Scan for the cell matching the given text and deliver its [x, y] coordinate at center. 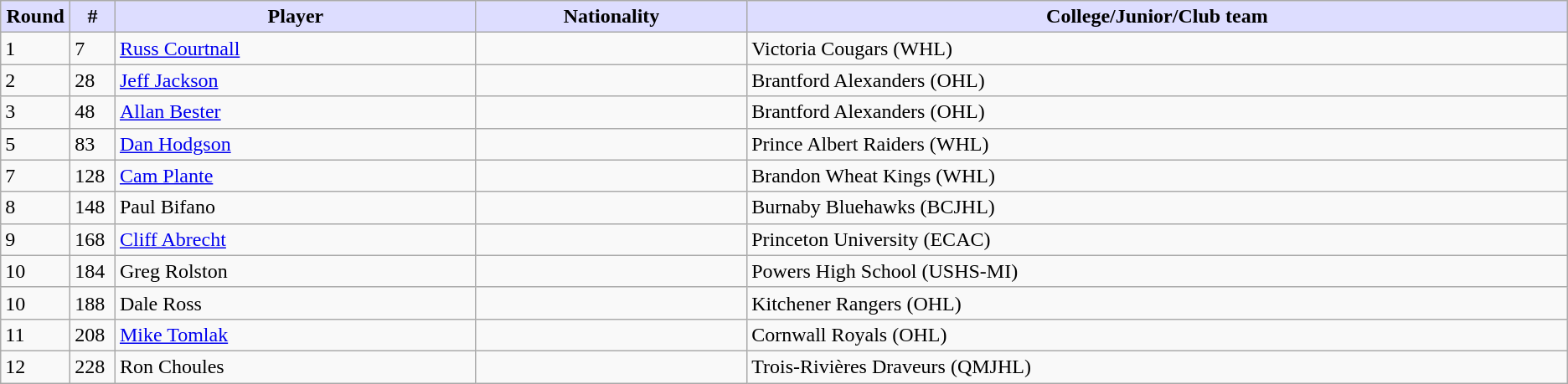
Prince Albert Raiders (WHL) [1158, 144]
8 [35, 207]
128 [93, 176]
Cornwall Royals (OHL) [1158, 335]
Russ Courtnall [295, 49]
3 [35, 112]
11 [35, 335]
Powers High School (USHS-MI) [1158, 271]
184 [93, 271]
228 [93, 366]
2 [35, 80]
Round [35, 17]
Ron Choules [295, 366]
Burnaby Bluehawks (BCJHL) [1158, 207]
208 [93, 335]
Cliff Abrecht [295, 239]
Victoria Cougars (WHL) [1158, 49]
9 [35, 239]
48 [93, 112]
Dale Ross [295, 303]
College/Junior/Club team [1158, 17]
148 [93, 207]
Kitchener Rangers (OHL) [1158, 303]
Greg Rolston [295, 271]
Cam Plante [295, 176]
168 [93, 239]
Princeton University (ECAC) [1158, 239]
Player [295, 17]
188 [93, 303]
Paul Bifano [295, 207]
5 [35, 144]
Brandon Wheat Kings (WHL) [1158, 176]
28 [93, 80]
# [93, 17]
Mike Tomlak [295, 335]
83 [93, 144]
1 [35, 49]
Jeff Jackson [295, 80]
Dan Hodgson [295, 144]
Allan Bester [295, 112]
Nationality [611, 17]
12 [35, 366]
Trois-Rivières Draveurs (QMJHL) [1158, 366]
